Pinpoint the cell where the given text exists, returning its (X, Y) midpoint coordinate. 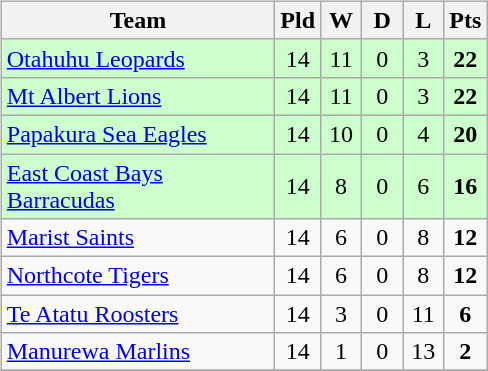
1 (342, 352)
Team (138, 20)
13 (424, 352)
2 (466, 352)
Otahuhu Leopards (138, 58)
20 (466, 134)
Te Atatu Roosters (138, 314)
Pld (298, 20)
Marist Saints (138, 238)
Mt Albert Lions (138, 96)
4 (424, 134)
Manurewa Marlins (138, 352)
10 (342, 134)
East Coast Bays Barracudas (138, 186)
D (382, 20)
W (342, 20)
16 (466, 186)
Papakura Sea Eagles (138, 134)
Pts (466, 20)
L (424, 20)
Northcote Tigers (138, 276)
